Provide the [X, Y] coordinate of the cell's center where the given text is located.  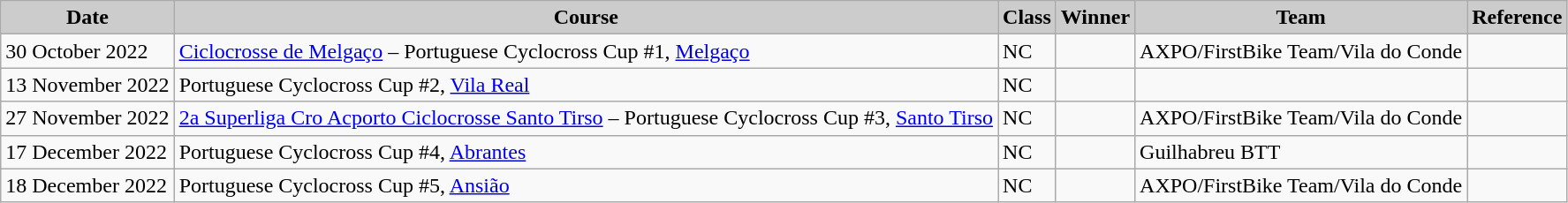
17 December 2022 [87, 152]
30 October 2022 [87, 51]
Portuguese Cyclocross Cup #4, Abrantes [586, 152]
2a Superliga Cro Acporto Ciclocrosse Santo Tirso – Portuguese Cyclocross Cup #3, Santo Tirso [586, 118]
18 December 2022 [87, 185]
27 November 2022 [87, 118]
Course [586, 18]
Winner [1095, 18]
Date [87, 18]
13 November 2022 [87, 85]
Class [1027, 18]
Guilhabreu BTT [1301, 152]
Portuguese Cyclocross Cup #2, Vila Real [586, 85]
Ciclocrosse de Melgaço – Portuguese Cyclocross Cup #1, Melgaço [586, 51]
Portuguese Cyclocross Cup #5, Ansião [586, 185]
Reference [1518, 18]
Team [1301, 18]
